For the text-containing cell, return its midpoint in (X, Y) coordinate format. 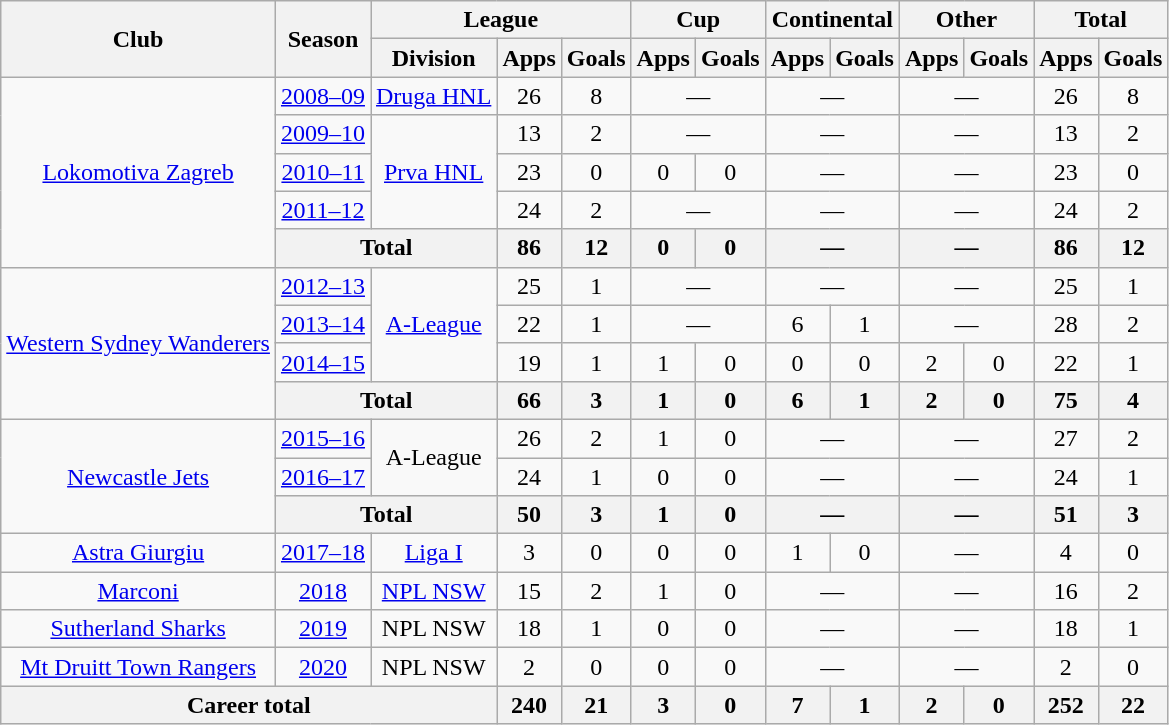
Continental (832, 20)
Season (322, 39)
Lokomotiva Zagreb (138, 172)
League (500, 20)
2009–10 (322, 134)
Mt Druitt Town Rangers (138, 667)
16 (1066, 591)
28 (1066, 324)
2011–12 (322, 210)
2018 (322, 591)
Marconi (138, 591)
Other (966, 20)
2019 (322, 629)
15 (529, 591)
2014–15 (322, 362)
21 (596, 705)
75 (1066, 400)
7 (797, 705)
Liga I (433, 553)
2020 (322, 667)
Prva HNL (433, 172)
Newcastle Jets (138, 476)
252 (1066, 705)
Western Sydney Wanderers (138, 343)
Club (138, 39)
Astra Giurgiu (138, 553)
Cup (698, 20)
2010–11 (322, 172)
66 (529, 400)
Career total (249, 705)
19 (529, 362)
Sutherland Sharks (138, 629)
51 (1066, 515)
2016–17 (322, 477)
Druga HNL (433, 96)
240 (529, 705)
2017–18 (322, 553)
2012–13 (322, 286)
2008–09 (322, 96)
27 (1066, 438)
Division (433, 58)
50 (529, 515)
2013–14 (322, 324)
2015–16 (322, 438)
